Return the (x, y) coordinate for the center point of the cell that contains the specified text.  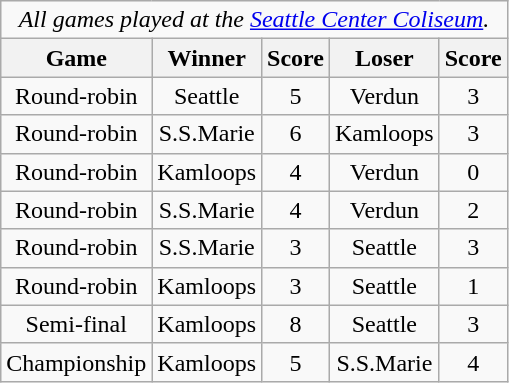
Game (76, 58)
6 (296, 134)
2 (473, 210)
All games played at the Seattle Center Coliseum. (254, 20)
0 (473, 172)
Championship (76, 362)
Winner (207, 58)
Semi-final (76, 324)
8 (296, 324)
Loser (385, 58)
1 (473, 286)
